Pinpoint the cell where the given text exists, returning its (X, Y) midpoint coordinate. 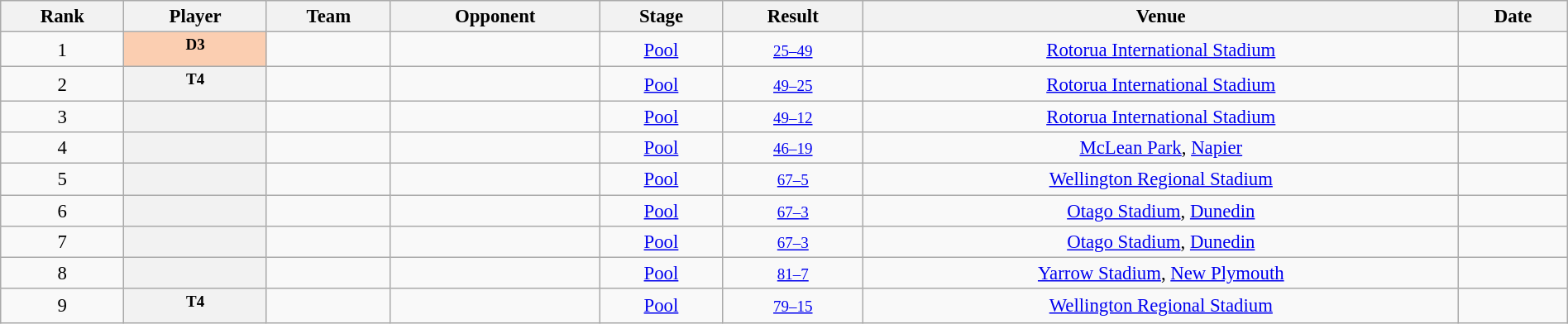
Result (793, 17)
7 (63, 241)
79–15 (793, 305)
1 (63, 50)
81–7 (793, 273)
6 (63, 211)
49–12 (793, 117)
Team (328, 17)
46–19 (793, 148)
67–5 (793, 179)
2 (63, 84)
25–49 (793, 50)
Opponent (495, 17)
Rank (63, 17)
Stage (662, 17)
8 (63, 273)
Yarrow Stadium, New Plymouth (1161, 273)
Venue (1161, 17)
3 (63, 117)
D3 (195, 50)
49–25 (793, 84)
Player (195, 17)
McLean Park, Napier (1161, 148)
9 (63, 305)
5 (63, 179)
Date (1513, 17)
4 (63, 148)
